Output the [X, Y] coordinate of the center of the cell containing the given text.  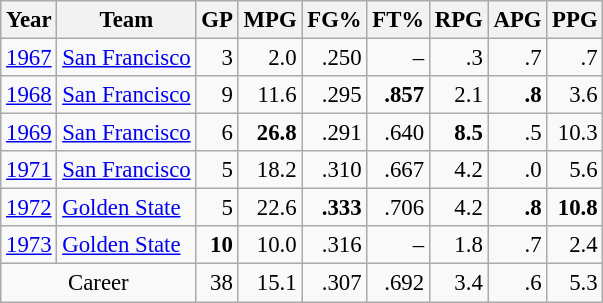
22.6 [270, 208]
.295 [334, 95]
15.1 [270, 283]
Team [126, 20]
10.8 [575, 208]
1969 [29, 133]
8.5 [458, 133]
1.8 [458, 245]
10.0 [270, 245]
2.4 [575, 245]
10 [217, 245]
5.6 [575, 170]
.250 [334, 58]
3.6 [575, 95]
9 [217, 95]
.640 [398, 133]
.857 [398, 95]
.692 [398, 283]
1972 [29, 208]
.291 [334, 133]
5.3 [575, 283]
.333 [334, 208]
3 [217, 58]
FG% [334, 20]
.3 [458, 58]
2.1 [458, 95]
1971 [29, 170]
.307 [334, 283]
MPG [270, 20]
PPG [575, 20]
.706 [398, 208]
.667 [398, 170]
3.4 [458, 283]
10.3 [575, 133]
38 [217, 283]
FT% [398, 20]
.310 [334, 170]
.316 [334, 245]
18.2 [270, 170]
Career [98, 283]
.5 [518, 133]
.0 [518, 170]
Year [29, 20]
.6 [518, 283]
26.8 [270, 133]
1968 [29, 95]
1973 [29, 245]
6 [217, 133]
APG [518, 20]
2.0 [270, 58]
GP [217, 20]
1967 [29, 58]
RPG [458, 20]
11.6 [270, 95]
